Determine the [X, Y] coordinate at the center of the cell enclosing the given text.  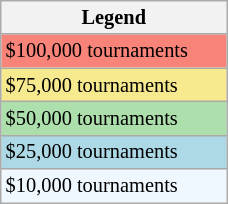
Legend [114, 17]
$25,000 tournaments [114, 152]
$10,000 tournaments [114, 186]
$50,000 tournaments [114, 118]
$100,000 tournaments [114, 51]
$75,000 tournaments [114, 85]
